Return (X, Y) of the center of cell containing provided text 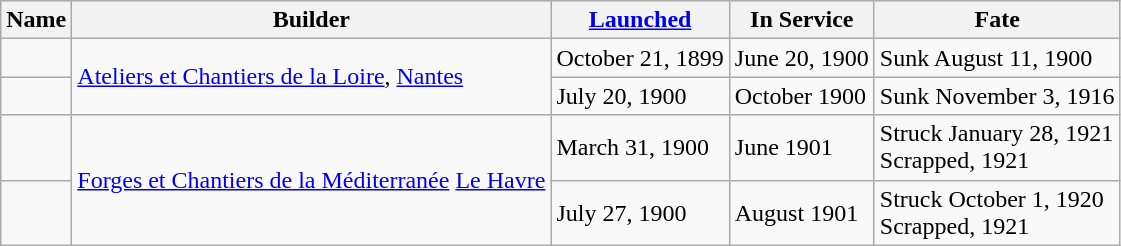
Launched (640, 20)
In Service (802, 20)
Name (36, 20)
Forges et Chantiers de la Méditerranée Le Havre (312, 180)
March 31, 1900 (640, 148)
Ateliers et Chantiers de la Loire, Nantes (312, 77)
Builder (312, 20)
Sunk November 3, 1916 (997, 96)
Struck October 1, 1920Scrapped, 1921 (997, 212)
October 1900 (802, 96)
July 27, 1900 (640, 212)
August 1901 (802, 212)
Sunk August 11, 1900 (997, 58)
October 21, 1899 (640, 58)
July 20, 1900 (640, 96)
Struck January 28, 1921 Scrapped, 1921 (997, 148)
June 20, 1900 (802, 58)
June 1901 (802, 148)
Fate (997, 20)
